For the text-containing cell, return its midpoint in [X, Y] coordinate format. 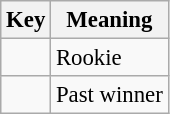
Rookie [110, 58]
Meaning [110, 20]
Key [26, 20]
Past winner [110, 95]
